Scan for the cell matching the given text and deliver its [x, y] coordinate at center. 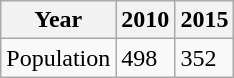
498 [146, 58]
2010 [146, 20]
2015 [204, 20]
352 [204, 58]
Population [58, 58]
Year [58, 20]
